Identify which cell holds the provided text, then report its [X, Y] central coordinate. 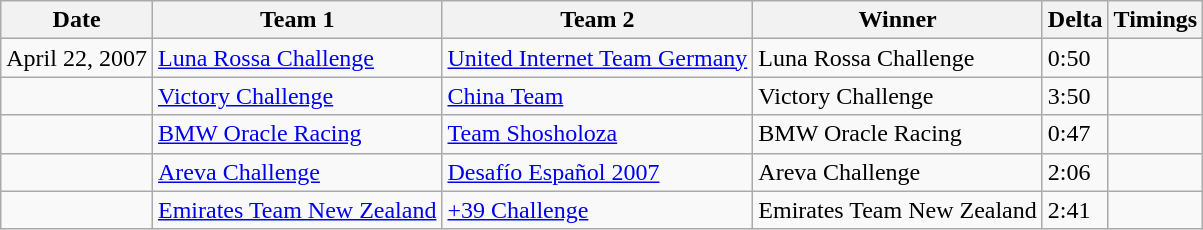
Team 1 [297, 20]
0:47 [1075, 134]
United Internet Team Germany [598, 58]
China Team [598, 96]
Delta [1075, 20]
Team Shosholoza [598, 134]
Winner [898, 20]
April 22, 2007 [77, 58]
2:06 [1075, 172]
+39 Challenge [598, 210]
3:50 [1075, 96]
Date [77, 20]
Desafío Español 2007 [598, 172]
Timings [1156, 20]
0:50 [1075, 58]
2:41 [1075, 210]
Team 2 [598, 20]
